Return the (X, Y) coordinate for the center point of the cell that contains the specified text.  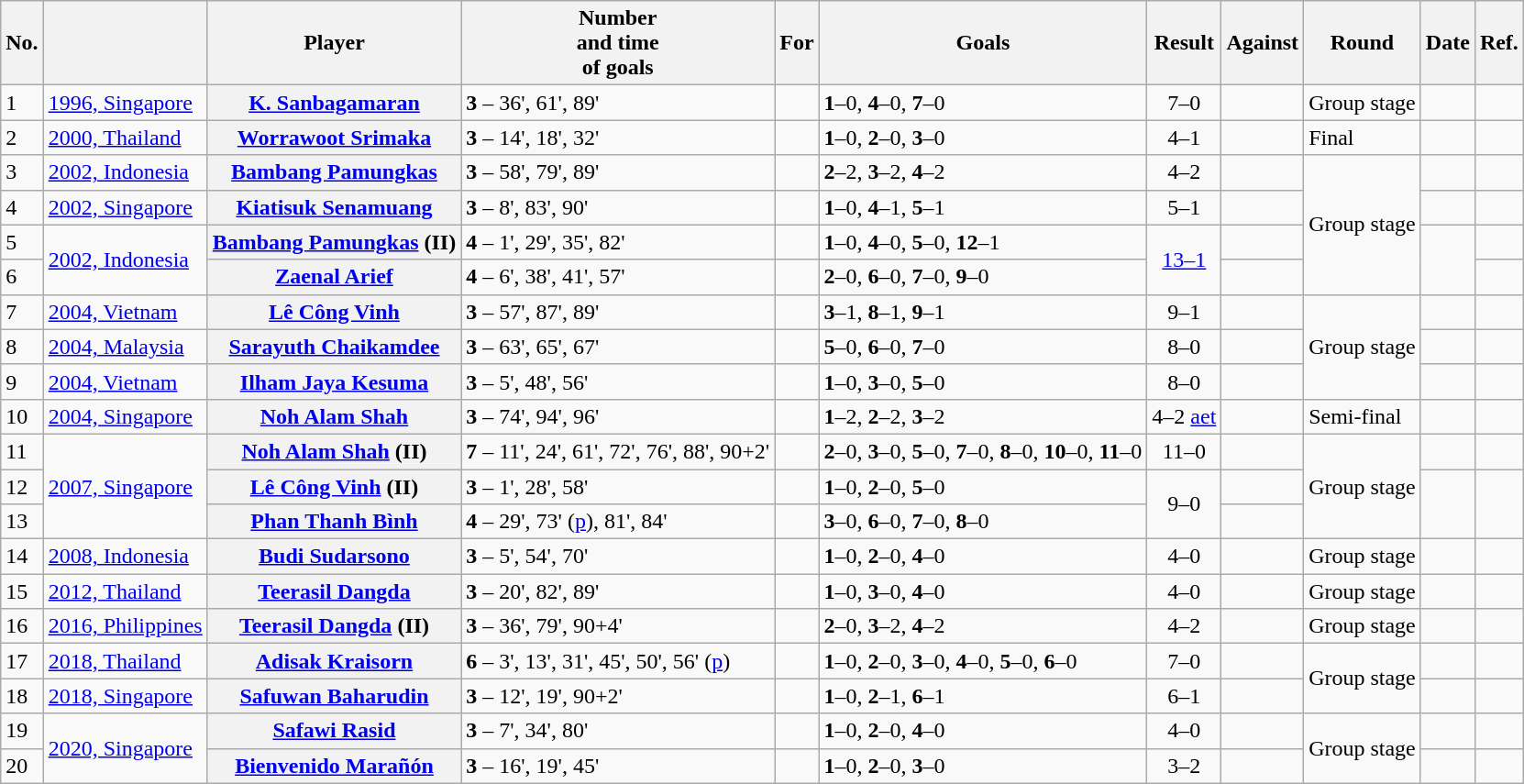
Phan Thanh Bình (334, 522)
Ref. (1498, 43)
1 (22, 103)
3 – 20', 82', 89' (618, 591)
6–1 (1185, 696)
K. Sanbagamaran (334, 103)
9–0 (1185, 504)
2000, Thailand (125, 138)
3 – 7', 34', 80' (618, 731)
Number and time of goals (618, 43)
Player (334, 43)
4–2 aet (1185, 416)
Teerasil Dangda (II) (334, 626)
6 (22, 277)
1–0, 4–0, 7–0 (983, 103)
Kiatisuk Senamuang (334, 207)
17 (22, 661)
3 – 57', 87', 89' (618, 312)
6 – 3', 13', 31', 45', 50', 56' (p) (618, 661)
2012, Thailand (125, 591)
Safawi Rasid (334, 731)
2004, Malaysia (125, 347)
2–0, 6–0, 7–0, 9–0 (983, 277)
2016, Philippines (125, 626)
2018, Singapore (125, 696)
2008, Indonesia (125, 557)
2007, Singapore (125, 486)
3 – 1', 28', 58' (618, 487)
3–1, 8–1, 9–1 (983, 312)
3 – 63', 65', 67' (618, 347)
Semi-final (1363, 416)
1–0, 2–1, 6–1 (983, 696)
2020, Singapore (125, 748)
3 – 12', 19', 90+2' (618, 696)
13–1 (1185, 259)
3 – 8', 83', 90' (618, 207)
3 (22, 172)
4 (22, 207)
5 (22, 242)
Lê Công Vinh (334, 312)
1–2, 2–2, 3–2 (983, 416)
3–0, 6–0, 7–0, 8–0 (983, 522)
4 – 6', 38', 41', 57' (618, 277)
Worrawoot Srimaka (334, 138)
Budi Sudarsono (334, 557)
5–1 (1185, 207)
3 – 36', 79', 90+4' (618, 626)
15 (22, 591)
1–0, 3–0, 5–0 (983, 381)
1–0, 4–0, 5–0, 12–1 (983, 242)
20 (22, 766)
2–0, 3–0, 5–0, 7–0, 8–0, 10–0, 11–0 (983, 451)
Lê Công Vinh (II) (334, 487)
3 – 58', 79', 89' (618, 172)
9–1 (1185, 312)
Safuwan Baharudin (334, 696)
1–0, 3–0, 4–0 (983, 591)
11 (22, 451)
3 – 74', 94', 96' (618, 416)
Bienvenido Marañón (334, 766)
Final (1363, 138)
Noh Alam Shah (II) (334, 451)
4 – 1', 29', 35', 82' (618, 242)
7 – 11', 24', 61', 72', 76', 88', 90+2' (618, 451)
Against (1263, 43)
14 (22, 557)
12 (22, 487)
3 – 5', 54', 70' (618, 557)
Noh Alam Shah (334, 416)
19 (22, 731)
10 (22, 416)
2018, Thailand (125, 661)
Adisak Kraisorn (334, 661)
1–0, 4–1, 5–1 (983, 207)
4 – 29', 73' (p), 81', 84' (618, 522)
8 (22, 347)
7 (22, 312)
9 (22, 381)
Zaenal Arief (334, 277)
4–1 (1185, 138)
3–2 (1185, 766)
2 (22, 138)
1–0, 2–0, 5–0 (983, 487)
16 (22, 626)
Bambang Pamungkas (II) (334, 242)
11–0 (1185, 451)
5–0, 6–0, 7–0 (983, 347)
Bambang Pamungkas (334, 172)
18 (22, 696)
Goals (983, 43)
1996, Singapore (125, 103)
Round (1363, 43)
3 – 14', 18', 32' (618, 138)
3 – 36', 61', 89' (618, 103)
3 – 5', 48', 56' (618, 381)
For (797, 43)
Result (1185, 43)
3 – 16', 19', 45' (618, 766)
No. (22, 43)
Ilham Jaya Kesuma (334, 381)
Teerasil Dangda (334, 591)
1–0, 2–0, 3–0, 4–0, 5–0, 6–0 (983, 661)
13 (22, 522)
2–0, 3–2, 4–2 (983, 626)
Sarayuth Chaikamdee (334, 347)
2004, Singapore (125, 416)
Date (1447, 43)
2002, Singapore (125, 207)
2–2, 3–2, 4–2 (983, 172)
